Detect which cell encompasses the target text, then output its (X, Y) center coordinate. 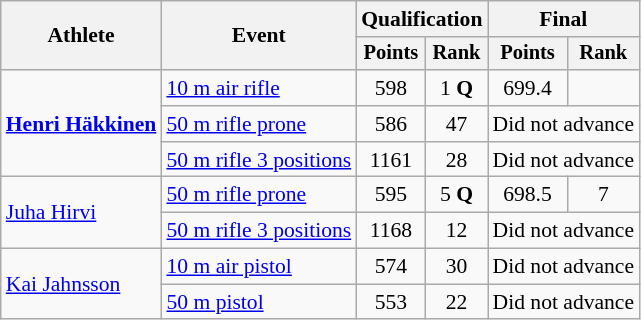
595 (390, 195)
50 m pistol (258, 302)
Juha Hirvi (82, 212)
10 m air pistol (258, 267)
1168 (390, 231)
22 (457, 302)
Final (564, 19)
7 (604, 195)
Henri Häkkinen (82, 124)
47 (457, 124)
5 Q (457, 195)
1 Q (457, 88)
Kai Jahnsson (82, 284)
699.4 (528, 88)
Qualification (422, 19)
12 (457, 231)
1161 (390, 160)
553 (390, 302)
574 (390, 267)
598 (390, 88)
698.5 (528, 195)
Event (258, 36)
28 (457, 160)
30 (457, 267)
586 (390, 124)
Athlete (82, 36)
10 m air rifle (258, 88)
